Return the (X, Y) coordinate for the center point of the cell that contains the specified text.  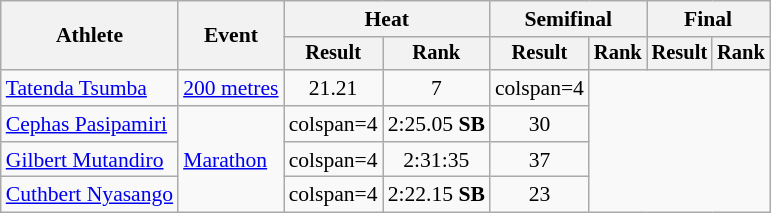
Cuthbert Nyasango (90, 195)
23 (540, 195)
2:31:35 (436, 160)
Event (230, 36)
2:22.15 SB (436, 195)
37 (540, 160)
Final (708, 19)
2:25.05 SB (436, 124)
21.21 (334, 88)
7 (436, 88)
Marathon (230, 160)
Semifinal (568, 19)
200 metres (230, 88)
Cephas Pasipamiri (90, 124)
30 (540, 124)
Heat (387, 19)
Tatenda Tsumba (90, 88)
Gilbert Mutandiro (90, 160)
Athlete (90, 36)
